Locate the cell with the specified text and output its (X, Y) center coordinate. 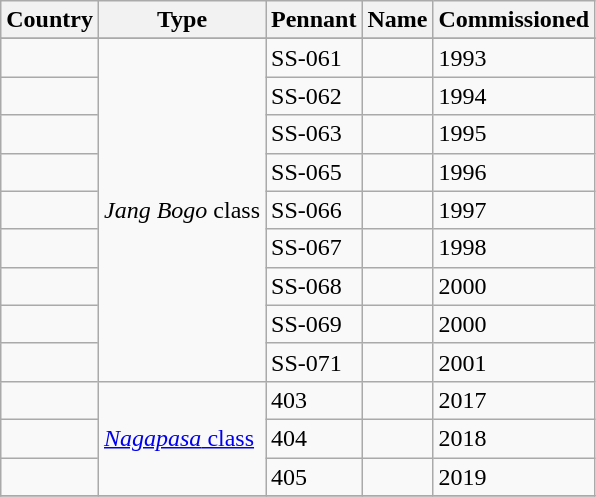
404 (314, 438)
SS-061 (314, 58)
403 (314, 400)
SS-068 (314, 286)
SS-063 (314, 134)
SS-071 (314, 362)
1995 (514, 134)
Name (398, 20)
SS-065 (314, 172)
405 (314, 477)
1997 (514, 210)
Jang Bogo class (182, 210)
1998 (514, 248)
Nagapasa class (182, 438)
Pennant (314, 20)
1996 (514, 172)
2001 (514, 362)
Country (50, 20)
1994 (514, 96)
1993 (514, 58)
SS-069 (314, 324)
Type (182, 20)
SS-066 (314, 210)
2018 (514, 438)
SS-062 (314, 96)
Commissioned (514, 20)
2019 (514, 477)
2017 (514, 400)
SS-067 (314, 248)
